Return [X, Y] of the center of cell containing provided text 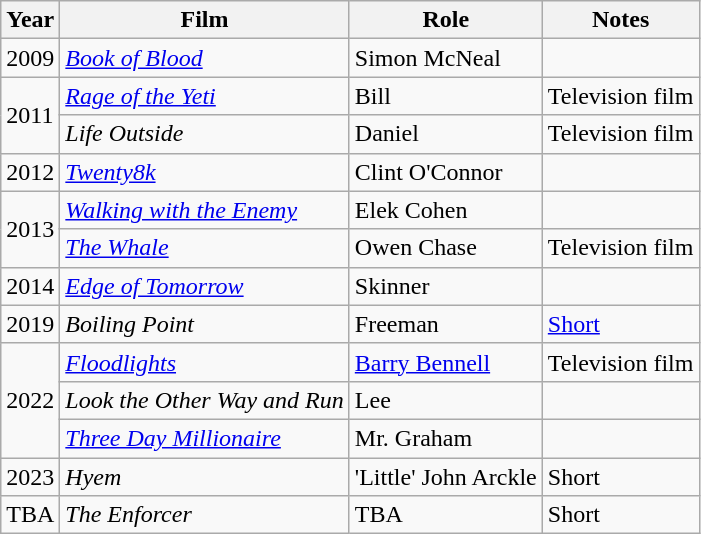
Film [204, 20]
Hyem [204, 477]
Barry Bennell [446, 362]
Book of Blood [204, 58]
Bill [446, 96]
Daniel [446, 134]
Mr. Graham [446, 438]
Simon McNeal [446, 58]
Walking with the Enemy [204, 210]
2009 [30, 58]
2012 [30, 172]
Notes [620, 20]
Look the Other Way and Run [204, 400]
2019 [30, 324]
2011 [30, 115]
Elek Cohen [446, 210]
The Enforcer [204, 515]
Clint O'Connor [446, 172]
Lee [446, 400]
Freeman [446, 324]
Role [446, 20]
Twenty8k [204, 172]
Boiling Point [204, 324]
Owen Chase [446, 248]
'Little' John Arckle [446, 477]
Edge of Tomorrow [204, 286]
Rage of the Yeti [204, 96]
The Whale [204, 248]
Skinner [446, 286]
Life Outside [204, 134]
Three Day Millionaire [204, 438]
2023 [30, 477]
2014 [30, 286]
Year [30, 20]
2013 [30, 229]
Floodlights [204, 362]
2022 [30, 400]
